From the cell containing the given text, extract its center point as [x, y] coordinate. 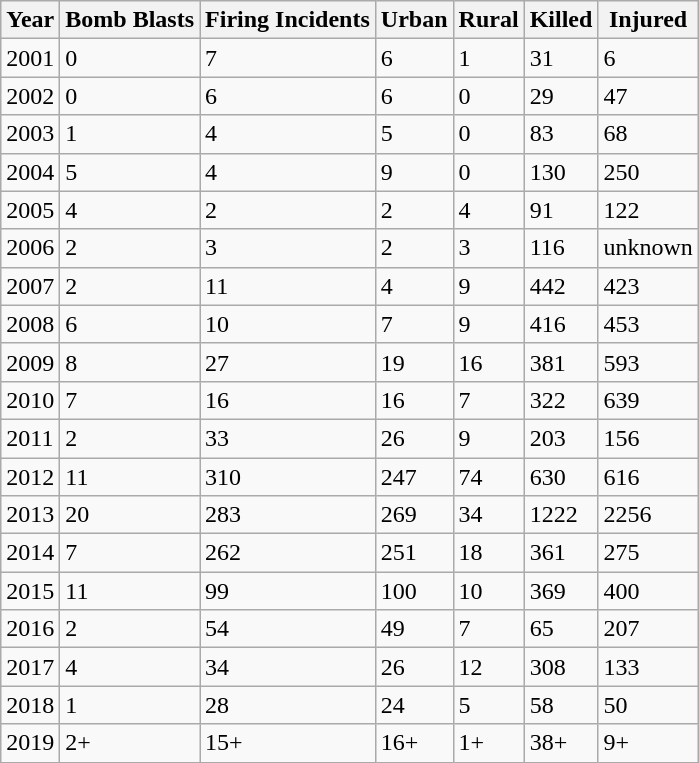
442 [561, 286]
2014 [30, 553]
2013 [30, 515]
9+ [648, 743]
2015 [30, 591]
247 [414, 477]
2007 [30, 286]
269 [414, 515]
Killed [561, 20]
262 [288, 553]
49 [414, 629]
275 [648, 553]
58 [561, 705]
122 [648, 210]
65 [561, 629]
91 [561, 210]
19 [414, 362]
Rural [488, 20]
116 [561, 248]
1+ [488, 743]
361 [561, 553]
400 [648, 591]
27 [288, 362]
2011 [30, 438]
2002 [30, 96]
2006 [30, 248]
283 [288, 515]
28 [288, 705]
74 [488, 477]
47 [648, 96]
2010 [30, 400]
2256 [648, 515]
2+ [130, 743]
322 [561, 400]
100 [414, 591]
2005 [30, 210]
99 [288, 591]
251 [414, 553]
unknown [648, 248]
2008 [30, 324]
18 [488, 553]
Urban [414, 20]
33 [288, 438]
133 [648, 667]
369 [561, 591]
8 [130, 362]
453 [648, 324]
15+ [288, 743]
381 [561, 362]
2003 [30, 134]
308 [561, 667]
423 [648, 286]
2018 [30, 705]
156 [648, 438]
29 [561, 96]
630 [561, 477]
2012 [30, 477]
16+ [414, 743]
20 [130, 515]
203 [561, 438]
2017 [30, 667]
310 [288, 477]
50 [648, 705]
Bomb Blasts [130, 20]
130 [561, 172]
Firing Incidents [288, 20]
68 [648, 134]
2009 [30, 362]
593 [648, 362]
416 [561, 324]
2001 [30, 58]
250 [648, 172]
2019 [30, 743]
12 [488, 667]
639 [648, 400]
31 [561, 58]
1222 [561, 515]
2016 [30, 629]
207 [648, 629]
616 [648, 477]
2004 [30, 172]
38+ [561, 743]
Year [30, 20]
24 [414, 705]
Injured [648, 20]
54 [288, 629]
83 [561, 134]
